For the text-containing cell, return its midpoint in [X, Y] coordinate format. 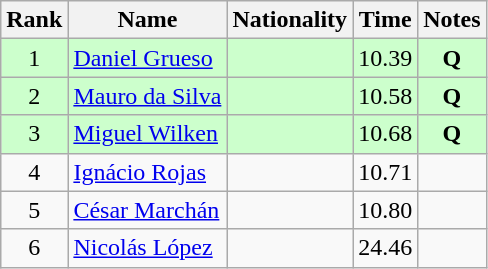
10.68 [386, 134]
6 [34, 248]
Notes [452, 20]
1 [34, 58]
Nicolás López [148, 248]
César Marchán [148, 210]
2 [34, 96]
Mauro da Silva [148, 96]
24.46 [386, 248]
Rank [34, 20]
Miguel Wilken [148, 134]
Time [386, 20]
4 [34, 172]
Daniel Grueso [148, 58]
Nationality [290, 20]
10.58 [386, 96]
5 [34, 210]
10.71 [386, 172]
3 [34, 134]
10.39 [386, 58]
Name [148, 20]
Ignácio Rojas [148, 172]
10.80 [386, 210]
